Output the [X, Y] coordinate of the center of the cell containing the given text.  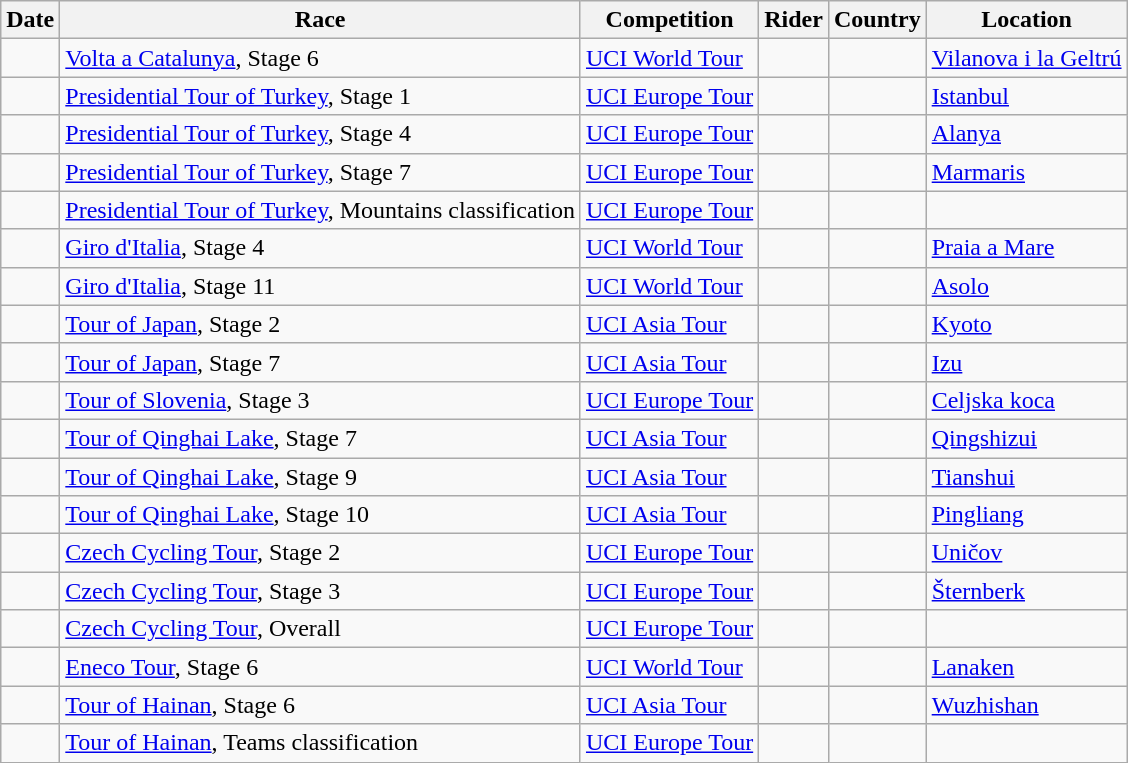
Rider [794, 20]
Uničov [1026, 553]
Wuzhishan [1026, 705]
Vilanova i la Geltrú [1026, 58]
Izu [1026, 362]
Lanaken [1026, 667]
Volta a Catalunya, Stage 6 [320, 58]
Czech Cycling Tour, Stage 2 [320, 553]
Presidential Tour of Turkey, Mountains classification [320, 210]
Celjska koca [1026, 400]
Location [1026, 20]
Tour of Qinghai Lake, Stage 7 [320, 438]
Praia a Mare [1026, 248]
Tour of Slovenia, Stage 3 [320, 400]
Tianshui [1026, 477]
Tour of Qinghai Lake, Stage 9 [320, 477]
Tour of Japan, Stage 2 [320, 324]
Eneco Tour, Stage 6 [320, 667]
Giro d'Italia, Stage 4 [320, 248]
Giro d'Italia, Stage 11 [320, 286]
Qingshizui [1026, 438]
Race [320, 20]
Kyoto [1026, 324]
Presidential Tour of Turkey, Stage 7 [320, 172]
Czech Cycling Tour, Overall [320, 629]
Tour of Qinghai Lake, Stage 10 [320, 515]
Pingliang [1026, 515]
Presidential Tour of Turkey, Stage 1 [320, 96]
Tour of Hainan, Stage 6 [320, 705]
Presidential Tour of Turkey, Stage 4 [320, 134]
Date [30, 20]
Asolo [1026, 286]
Marmaris [1026, 172]
Czech Cycling Tour, Stage 3 [320, 591]
Country [877, 20]
Istanbul [1026, 96]
Alanya [1026, 134]
Competition [669, 20]
Tour of Japan, Stage 7 [320, 362]
Tour of Hainan, Teams classification [320, 743]
Šternberk [1026, 591]
